Output the [x, y] coordinate of the center of the cell containing the given text.  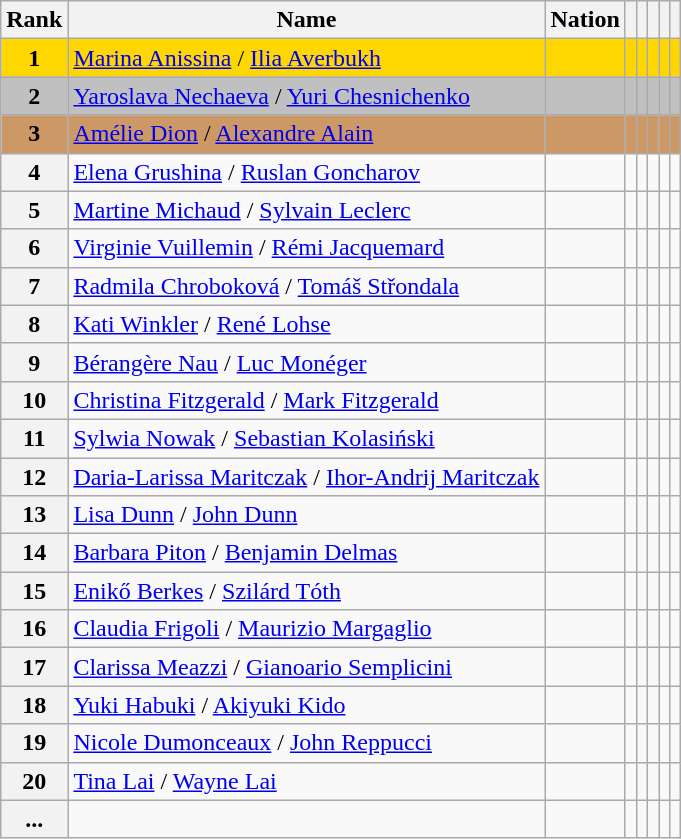
Radmila Chroboková / Tomáš Střondala [306, 286]
1 [34, 58]
17 [34, 667]
9 [34, 362]
11 [34, 438]
Yaroslava Nechaeva / Yuri Chesnichenko [306, 96]
19 [34, 743]
Virginie Vuillemin / Rémi Jacquemard [306, 248]
Amélie Dion / Alexandre Alain [306, 134]
16 [34, 629]
5 [34, 210]
Elena Grushina / Ruslan Goncharov [306, 172]
Barbara Piton / Benjamin Delmas [306, 553]
Lisa Dunn / John Dunn [306, 515]
Name [306, 20]
Enikő Berkes / Szilárd Tóth [306, 591]
Kati Winkler / René Lohse [306, 324]
Marina Anissina / Ilia Averbukh [306, 58]
Yuki Habuki / Akiyuki Kido [306, 705]
2 [34, 96]
... [34, 819]
20 [34, 781]
Claudia Frigoli / Maurizio Margaglio [306, 629]
Tina Lai / Wayne Lai [306, 781]
Daria-Larissa Maritczak / Ihor-Andrij Maritczak [306, 477]
15 [34, 591]
Nation [585, 20]
Clarissa Meazzi / Gianoario Semplicini [306, 667]
4 [34, 172]
12 [34, 477]
18 [34, 705]
10 [34, 400]
Nicole Dumonceaux / John Reppucci [306, 743]
13 [34, 515]
8 [34, 324]
Bérangère Nau / Luc Monéger [306, 362]
3 [34, 134]
Rank [34, 20]
Martine Michaud / Sylvain Leclerc [306, 210]
Christina Fitzgerald / Mark Fitzgerald [306, 400]
Sylwia Nowak / Sebastian Kolasiński [306, 438]
6 [34, 248]
7 [34, 286]
14 [34, 553]
